Scan for the cell matching the given text and deliver its [X, Y] coordinate at center. 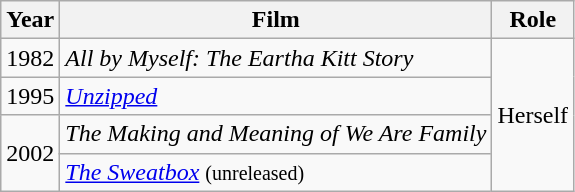
Year [30, 20]
Film [276, 20]
Role [533, 20]
Unzipped [276, 96]
2002 [30, 153]
The Making and Meaning of We Are Family [276, 134]
All by Myself: The Eartha Kitt Story [276, 58]
The Sweatbox (unreleased) [276, 172]
1982 [30, 58]
1995 [30, 96]
Herself [533, 115]
